Extract the [x, y] coordinate from the center of the cell holding the provided text.  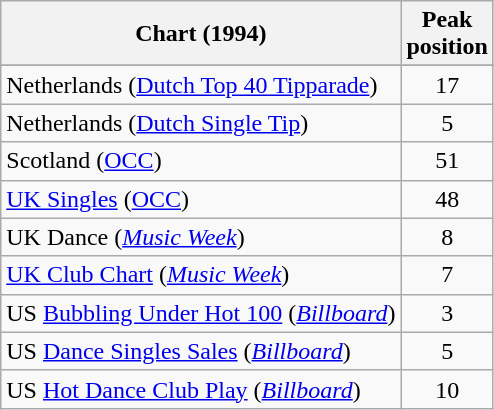
3 [447, 313]
7 [447, 275]
8 [447, 237]
48 [447, 199]
Netherlands (Dutch Single Tip) [201, 123]
Peakposition [447, 34]
US Hot Dance Club Play (Billboard) [201, 389]
UK Dance (Music Week) [201, 237]
UK Club Chart (Music Week) [201, 275]
10 [447, 389]
51 [447, 161]
US Dance Singles Sales (Billboard) [201, 351]
17 [447, 85]
US Bubbling Under Hot 100 (Billboard) [201, 313]
Chart (1994) [201, 34]
Netherlands (Dutch Top 40 Tipparade) [201, 85]
UK Singles (OCC) [201, 199]
Scotland (OCC) [201, 161]
